Provide the (X, Y) coordinate of the cell's center where the given text is located.  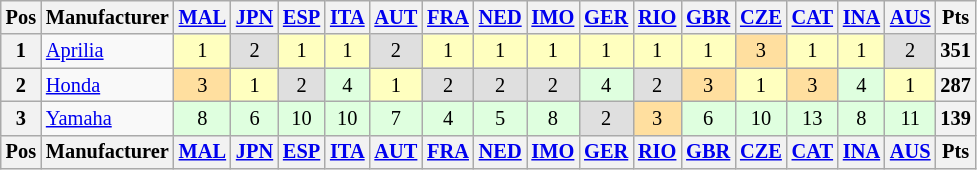
139 (955, 118)
287 (955, 85)
Yamaha (108, 118)
Aprilia (108, 51)
351 (955, 51)
Honda (108, 85)
5 (500, 118)
7 (396, 118)
13 (812, 118)
11 (910, 118)
